Provide the [x, y] coordinate of the cell's center where the given text is located.  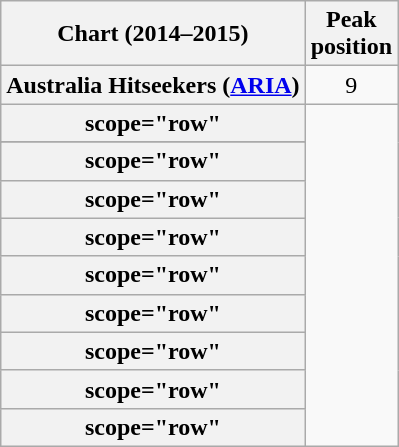
Peakposition [351, 34]
9 [351, 85]
Australia Hitseekers (ARIA) [153, 85]
Chart (2014–2015) [153, 34]
